Scan for the cell matching the given text and deliver its [x, y] coordinate at center. 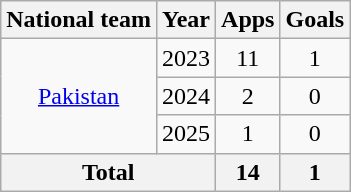
2024 [186, 96]
Apps [248, 20]
2023 [186, 58]
Year [186, 20]
Pakistan [79, 96]
14 [248, 172]
Goals [315, 20]
2025 [186, 134]
2 [248, 96]
11 [248, 58]
National team [79, 20]
Total [108, 172]
